Identify which cell holds the provided text, then report its (X, Y) central coordinate. 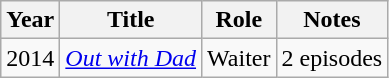
Role (239, 20)
Out with Dad (131, 58)
Year (30, 20)
2 episodes (332, 58)
Title (131, 20)
2014 (30, 58)
Waiter (239, 58)
Notes (332, 20)
